Pinpoint the cell where the given text exists, returning its [x, y] midpoint coordinate. 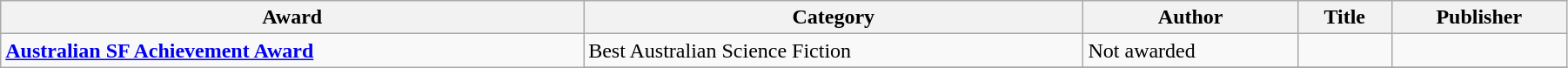
Award [292, 17]
Publisher [1479, 17]
Best Australian Science Fiction [834, 51]
Title [1344, 17]
Category [834, 17]
Author [1190, 17]
Australian SF Achievement Award [292, 51]
Not awarded [1190, 51]
